Provide the [x, y] coordinate of the cell's center where the given text is located.  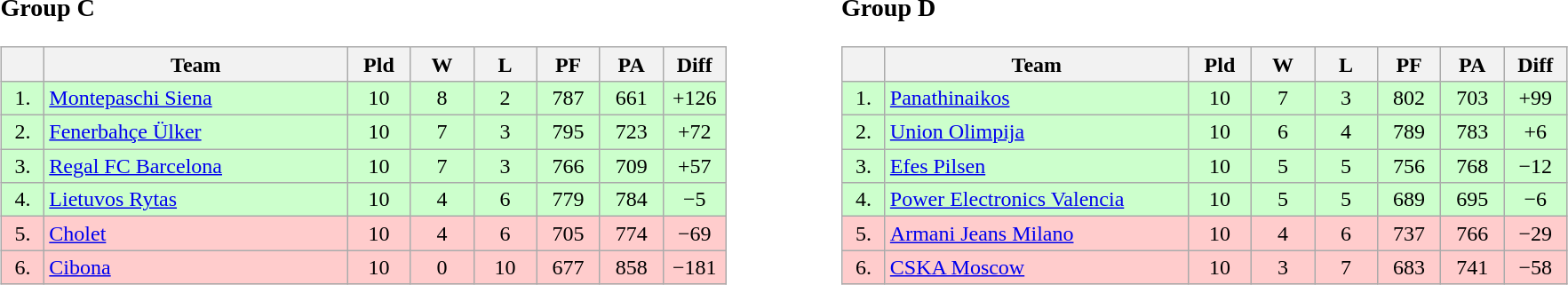
Cibona [195, 267]
737 [1409, 234]
783 [1473, 132]
741 [1473, 267]
774 [631, 234]
−58 [1535, 267]
795 [569, 132]
Armani Jeans Milano [1036, 234]
+57 [695, 166]
705 [569, 234]
Montepaschi Siena [195, 98]
Fenerbahçe Ülker [195, 132]
768 [1473, 166]
779 [569, 200]
689 [1409, 200]
784 [631, 200]
−12 [1535, 166]
Panathinaikos [1036, 98]
0 [442, 267]
709 [631, 166]
−69 [695, 234]
756 [1409, 166]
695 [1473, 200]
+6 [1535, 132]
2 [505, 98]
−5 [695, 200]
Cholet [195, 234]
Lietuvos Rytas [195, 200]
+126 [695, 98]
Regal FC Barcelona [195, 166]
723 [631, 132]
661 [631, 98]
802 [1409, 98]
858 [631, 267]
677 [569, 267]
Union Olimpija [1036, 132]
Efes Pilsen [1036, 166]
8 [442, 98]
703 [1473, 98]
−6 [1535, 200]
683 [1409, 267]
−29 [1535, 234]
787 [569, 98]
+72 [695, 132]
−181 [695, 267]
789 [1409, 132]
CSKA Moscow [1036, 267]
+99 [1535, 98]
Power Electronics Valencia [1036, 200]
